Extract the [X, Y] coordinate from the center of the cell holding the provided text.  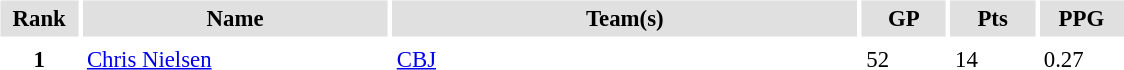
GP [904, 18]
Team(s) [624, 18]
Pts [993, 18]
Rank [38, 18]
PPG [1081, 18]
Name [234, 18]
